For the text-containing cell, return its midpoint in (x, y) coordinate format. 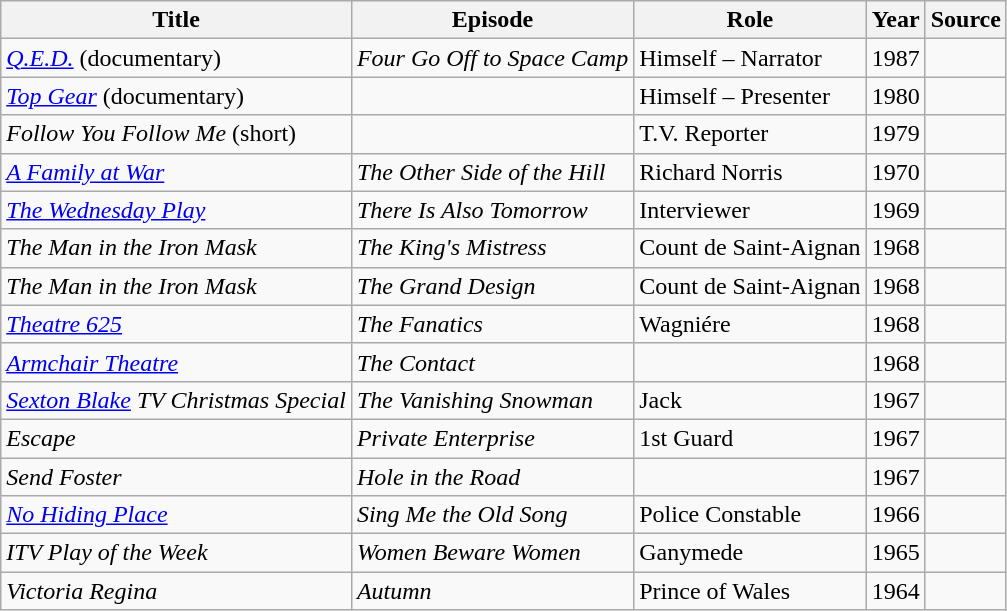
Hole in the Road (492, 477)
ITV Play of the Week (176, 553)
Follow You Follow Me (short) (176, 134)
Title (176, 20)
Four Go Off to Space Camp (492, 58)
Theatre 625 (176, 324)
Jack (750, 400)
Role (750, 20)
The Wednesday Play (176, 210)
1966 (896, 515)
1979 (896, 134)
1965 (896, 553)
Wagniére (750, 324)
T.V. Reporter (750, 134)
Armchair Theatre (176, 362)
1964 (896, 591)
Prince of Wales (750, 591)
The Vanishing Snowman (492, 400)
1970 (896, 172)
1980 (896, 96)
1st Guard (750, 438)
1969 (896, 210)
1987 (896, 58)
Private Enterprise (492, 438)
Escape (176, 438)
Himself – Narrator (750, 58)
Source (966, 20)
Top Gear (documentary) (176, 96)
There Is Also Tomorrow (492, 210)
Year (896, 20)
Interviewer (750, 210)
Police Constable (750, 515)
The Fanatics (492, 324)
The Other Side of the Hill (492, 172)
Sexton Blake TV Christmas Special (176, 400)
The Contact (492, 362)
A Family at War (176, 172)
The King's Mistress (492, 248)
Autumn (492, 591)
Women Beware Women (492, 553)
Episode (492, 20)
Sing Me the Old Song (492, 515)
Ganymede (750, 553)
The Grand Design (492, 286)
No Hiding Place (176, 515)
Q.E.D. (documentary) (176, 58)
Victoria Regina (176, 591)
Send Foster (176, 477)
Himself – Presenter (750, 96)
Richard Norris (750, 172)
